Search for the cell housing the specified text and yield its (X, Y) center coordinate. 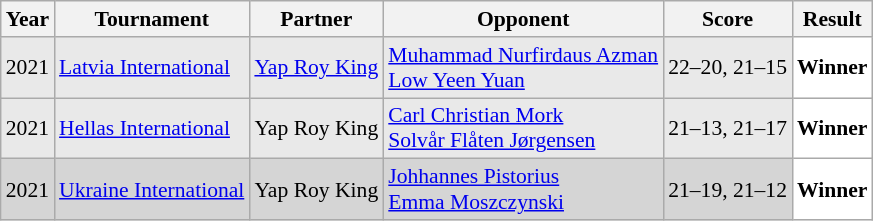
Partner (316, 19)
Year (28, 19)
Tournament (152, 19)
Carl Christian Mork Solvår Flåten Jørgensen (523, 128)
21–19, 21–12 (728, 190)
Opponent (523, 19)
Score (728, 19)
Johhannes Pistorius Emma Moszczynski (523, 190)
Hellas International (152, 128)
21–13, 21–17 (728, 128)
Result (832, 19)
Muhammad Nurfirdaus Azman Low Yeen Yuan (523, 68)
Ukraine International (152, 190)
Latvia International (152, 68)
22–20, 21–15 (728, 68)
